Search for the cell housing the specified text and yield its [x, y] center coordinate. 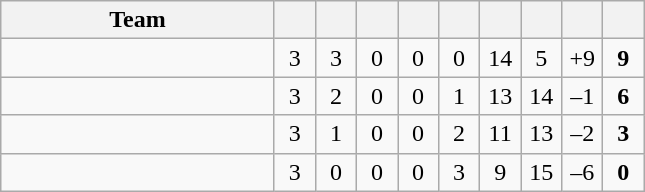
–2 [582, 134]
Team [138, 20]
6 [624, 96]
+9 [582, 58]
5 [542, 58]
11 [500, 134]
–1 [582, 96]
15 [542, 172]
–6 [582, 172]
